Return the [x, y] coordinate for the center point of the cell that contains the specified text.  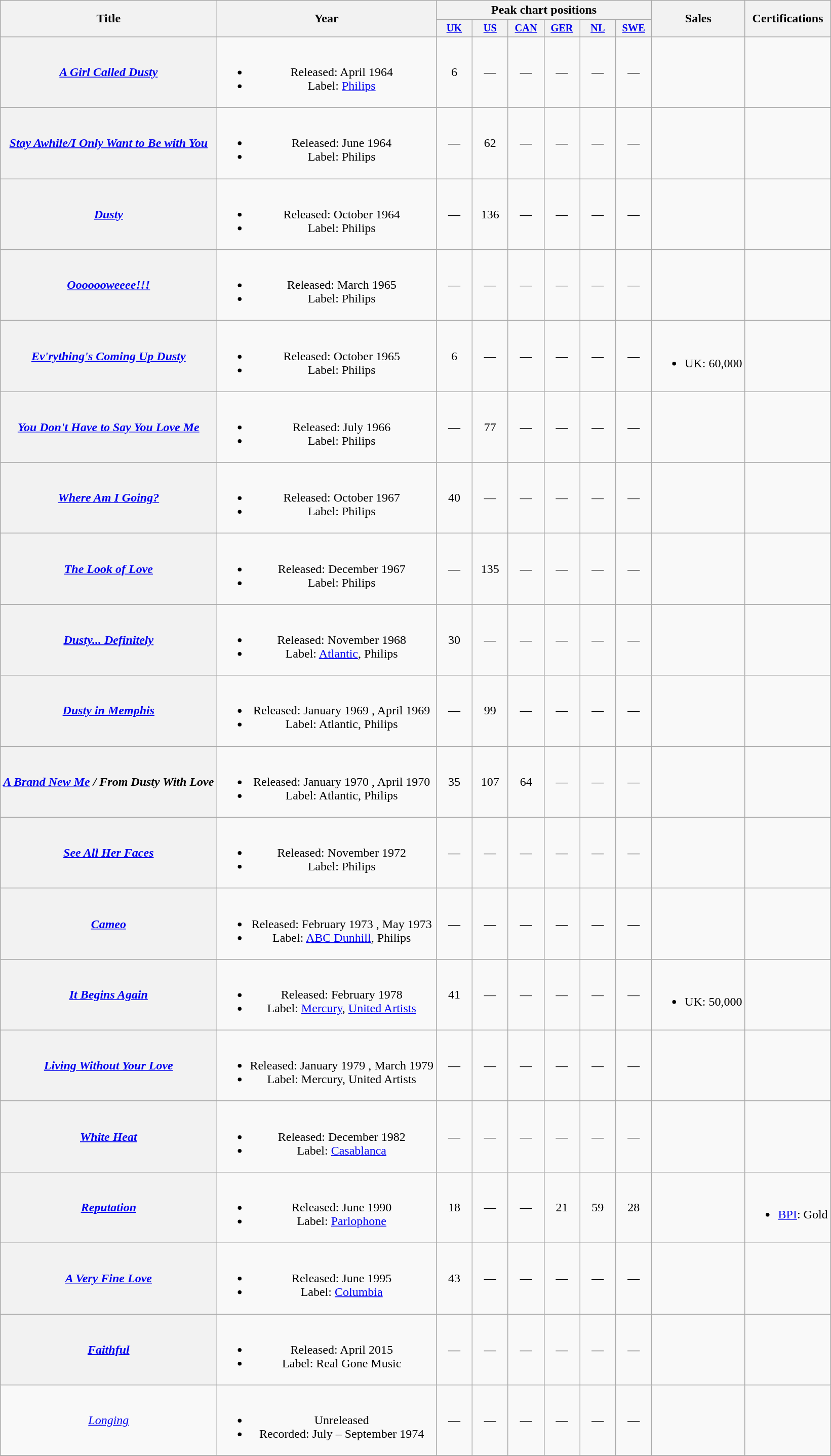
Released: November 1968 Label: Atlantic, Philips [327, 640]
107 [490, 782]
18 [455, 1207]
Reputation [108, 1207]
The Look of Love [108, 569]
136 [490, 214]
Peak chart positions [544, 10]
Cameo [108, 924]
77 [490, 427]
Released: April 2015Label: Real Gone Music [327, 1350]
UK: 60,000 [698, 356]
Released: January 1970 , April 1970 Label: Atlantic, Philips [327, 782]
Released: February 1978Label: Mercury, United Artists [327, 994]
Released: February 1973 , May 1973 Label: ABC Dunhill, Philips [327, 924]
Certifications [788, 19]
NL [598, 28]
Released: October 1964 Label: Philips [327, 214]
64 [526, 782]
It Begins Again [108, 994]
Stay Awhile/I Only Want to Be with You [108, 143]
Released: January 1979 , March 1979 Label: Mercury, United Artists [327, 1065]
BPI: Gold [788, 1207]
You Don't Have to Say You Love Me [108, 427]
Released: October 1967 Label: Philips [327, 498]
Longing [108, 1421]
Ev'rything's Coming Up Dusty [108, 356]
Ooooooweeee!!! [108, 285]
Released: June 1995Label: Columbia [327, 1279]
CAN [526, 28]
Released: March 1965 Label: Philips [327, 285]
Released: October 1965 Label: Philips [327, 356]
Released: January 1969 , April 1969 Label: Atlantic, Philips [327, 711]
UK: 50,000 [698, 994]
43 [455, 1279]
Released: November 1972 Label: Philips [327, 853]
62 [490, 143]
Dusty in Memphis [108, 711]
Title [108, 19]
Released: April 1964 Label: Philips [327, 72]
Released: December 1967 Label: Philips [327, 569]
Released: June 1990Label: Parlophone [327, 1207]
Released: June 1964 Label: Philips [327, 143]
30 [455, 640]
135 [490, 569]
99 [490, 711]
40 [455, 498]
Where Am I Going? [108, 498]
SWE [634, 28]
Released: July 1966 Label: Philips [327, 427]
Dusty [108, 214]
GER [562, 28]
A Brand New Me / From Dusty With Love [108, 782]
Living Without Your Love [108, 1065]
Dusty... Definitely [108, 640]
A Girl Called Dusty [108, 72]
White Heat [108, 1136]
A Very Fine Love [108, 1279]
UK [455, 28]
Year [327, 19]
28 [634, 1207]
Faithful [108, 1350]
21 [562, 1207]
59 [598, 1207]
See All Her Faces [108, 853]
US [490, 28]
Released: December 1982 Label: Casablanca [327, 1136]
41 [455, 994]
Unreleased Recorded: July – September 1974 [327, 1421]
35 [455, 782]
Sales [698, 19]
